Detect which cell encompasses the target text, then output its [x, y] center coordinate. 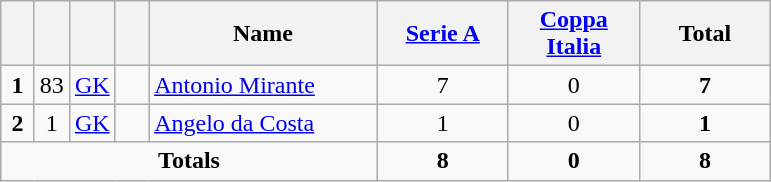
83 [52, 85]
Angelo da Costa [264, 123]
2 [18, 123]
Name [264, 34]
Antonio Mirante [264, 85]
Totals [189, 161]
Total [704, 34]
Serie A [442, 34]
Coppa Italia [574, 34]
